Find where the given text appears and provide that cell's center as [X, Y] coordinate. 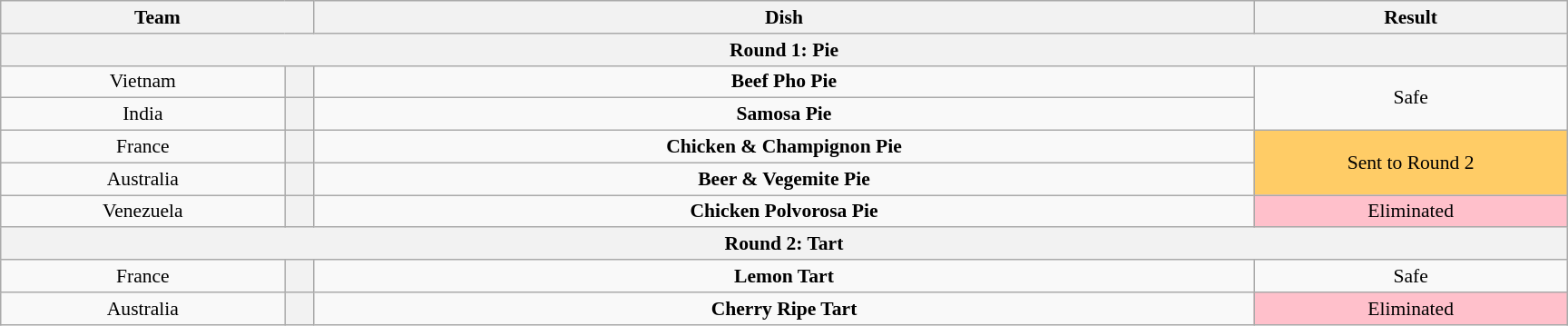
Round 2: Tart [784, 244]
India [143, 114]
Sent to Round 2 [1410, 163]
Venezuela [143, 212]
Vietnam [143, 82]
Beef Pho Pie [784, 82]
Samosa Pie [784, 114]
Result [1410, 17]
Dish [784, 17]
Chicken & Champignon Pie [784, 147]
Round 1: Pie [784, 50]
Beer & Vegemite Pie [784, 179]
Chicken Polvorosa Pie [784, 212]
Team [158, 17]
Cherry Ripe Tart [784, 309]
Lemon Tart [784, 276]
